Detect which cell encompasses the target text, then output its (x, y) center coordinate. 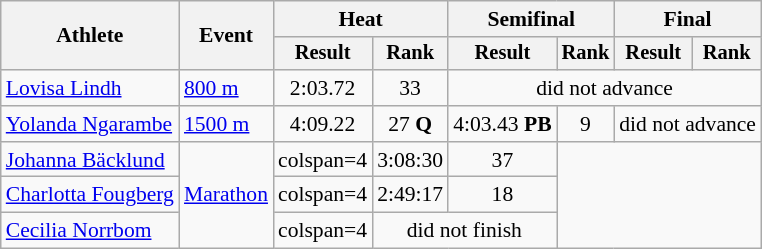
Marathon (226, 196)
Heat (360, 19)
4:09.22 (322, 124)
18 (502, 195)
Semifinal (531, 19)
9 (586, 124)
Cecilia Norrbom (90, 231)
2:03.72 (322, 88)
800 m (226, 88)
Final (688, 19)
Yolanda Ngarambe (90, 124)
4:03.43 PB (502, 124)
37 (502, 160)
2:49:17 (410, 195)
27 Q (410, 124)
Athlete (90, 36)
Charlotta Fougberg (90, 195)
Lovisa Lindh (90, 88)
33 (410, 88)
3:08:30 (410, 160)
Event (226, 36)
did not finish (464, 231)
Johanna Bäcklund (90, 160)
1500 m (226, 124)
